Pinpoint the cell where the given text exists, returning its [X, Y] midpoint coordinate. 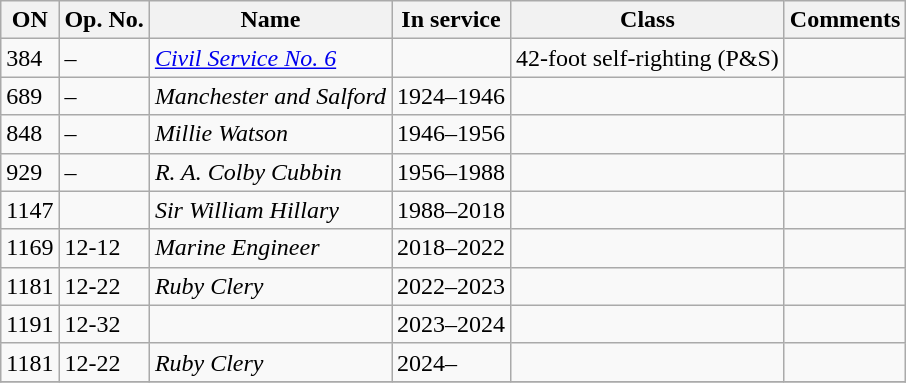
1169 [30, 248]
12-32 [104, 324]
2023–2024 [452, 324]
Comments [845, 20]
1147 [30, 210]
Millie Watson [270, 134]
384 [30, 58]
Class [648, 20]
Sir William Hillary [270, 210]
689 [30, 96]
In service [452, 20]
42-foot self-righting (P&S) [648, 58]
1191 [30, 324]
2022–2023 [452, 286]
Civil Service No. 6 [270, 58]
1946–1956 [452, 134]
1956–1988 [452, 172]
1988–2018 [452, 210]
929 [30, 172]
Manchester and Salford [270, 96]
12-12 [104, 248]
ON [30, 20]
1924–1946 [452, 96]
Marine Engineer [270, 248]
2024– [452, 362]
Name [270, 20]
848 [30, 134]
Op. No. [104, 20]
2018–2022 [452, 248]
R. A. Colby Cubbin [270, 172]
